From the cell containing the given text, extract its center point as (x, y) coordinate. 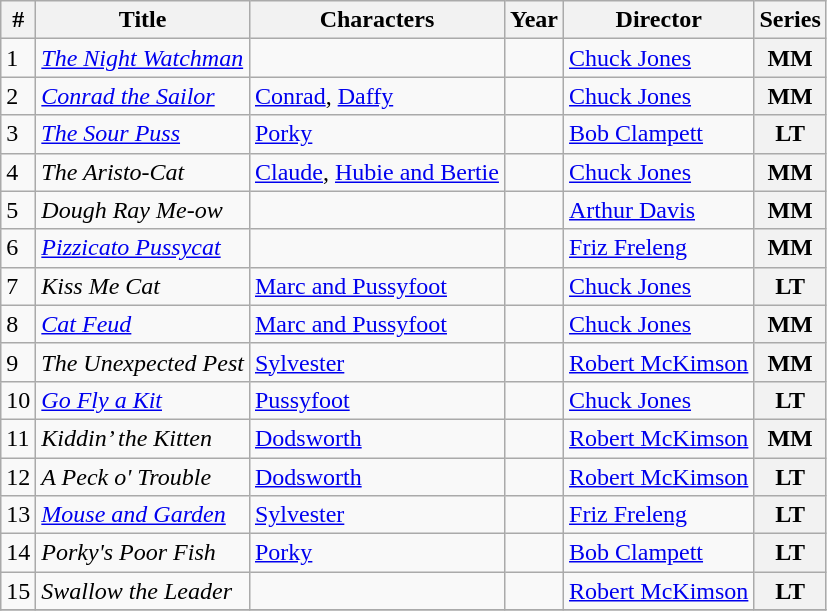
Mouse and Garden (143, 515)
14 (18, 553)
Year (534, 20)
The Sour Puss (143, 134)
Cat Feud (143, 324)
Claude, Hubie and Bertie (376, 172)
2 (18, 96)
Go Fly a Kit (143, 400)
Title (143, 20)
4 (18, 172)
11 (18, 438)
A Peck o' Trouble (143, 477)
The Unexpected Pest (143, 362)
6 (18, 248)
Pizzicato Pussycat (143, 248)
5 (18, 210)
1 (18, 58)
Conrad, Daffy (376, 96)
Kiddin’ the Kitten (143, 438)
10 (18, 400)
Pussyfoot (376, 400)
13 (18, 515)
8 (18, 324)
Porky's Poor Fish (143, 553)
12 (18, 477)
Arthur Davis (659, 210)
The Night Watchman (143, 58)
The Aristo-Cat (143, 172)
# (18, 20)
3 (18, 134)
Swallow the Leader (143, 591)
Dough Ray Me-ow (143, 210)
Series (790, 20)
9 (18, 362)
Characters (376, 20)
Conrad the Sailor (143, 96)
Kiss Me Cat (143, 286)
15 (18, 591)
7 (18, 286)
Director (659, 20)
